Output the (x, y) coordinate of the center of the cell containing the given text.  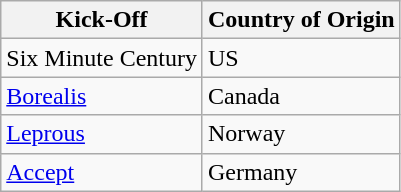
Canada (301, 96)
Kick-Off (102, 20)
Germany (301, 172)
Borealis (102, 96)
Leprous (102, 134)
US (301, 58)
Country of Origin (301, 20)
Six Minute Century (102, 58)
Norway (301, 134)
Accept (102, 172)
